Identify which cell holds the provided text, then report its [x, y] central coordinate. 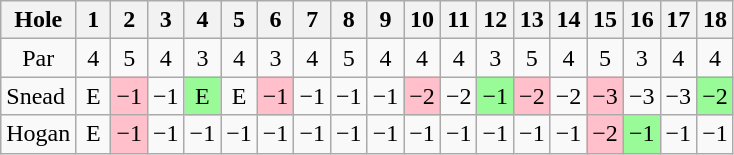
Hogan [38, 134]
1 [94, 20]
16 [642, 20]
Par [38, 58]
6 [276, 20]
14 [568, 20]
Snead [38, 96]
7 [312, 20]
17 [678, 20]
Hole [38, 20]
18 [716, 20]
10 [422, 20]
15 [606, 20]
11 [458, 20]
12 [496, 20]
13 [532, 20]
2 [130, 20]
8 [350, 20]
9 [386, 20]
